Search for the cell housing the specified text and yield its (X, Y) center coordinate. 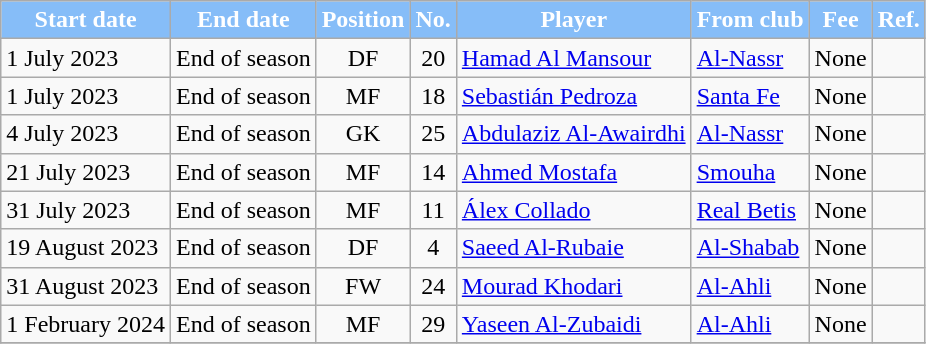
21 July 2023 (86, 172)
Al-Shabab (750, 248)
No. (433, 20)
Start date (86, 20)
Smouha (750, 172)
14 (433, 172)
Saeed Al-Rubaie (574, 248)
24 (433, 286)
Abdulaziz Al-Awairdhi (574, 134)
Real Betis (750, 210)
Hamad Al Mansour (574, 58)
Ref. (898, 20)
Position (363, 20)
18 (433, 96)
20 (433, 58)
31 August 2023 (86, 286)
Santa Fe (750, 96)
4 July 2023 (86, 134)
11 (433, 210)
End date (243, 20)
Álex Collado (574, 210)
FW (363, 286)
Mourad Khodari (574, 286)
From club (750, 20)
31 July 2023 (86, 210)
29 (433, 324)
Ahmed Mostafa (574, 172)
Fee (840, 20)
Yaseen Al-Zubaidi (574, 324)
GK (363, 134)
Sebastián Pedroza (574, 96)
25 (433, 134)
4 (433, 248)
Player (574, 20)
19 August 2023 (86, 248)
1 February 2024 (86, 324)
